Output the [X, Y] coordinate of the center of the cell containing the given text.  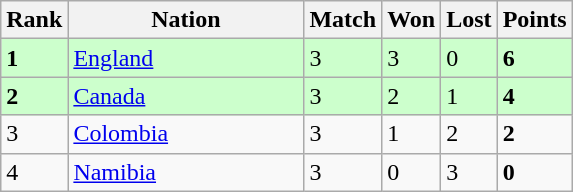
Nation [186, 20]
England [186, 58]
Match [343, 20]
Lost [469, 20]
Colombia [186, 134]
Namibia [186, 172]
6 [534, 58]
Canada [186, 96]
Rank [34, 20]
Points [534, 20]
Won [412, 20]
